Pinpoint the cell where the given text exists, returning its (X, Y) midpoint coordinate. 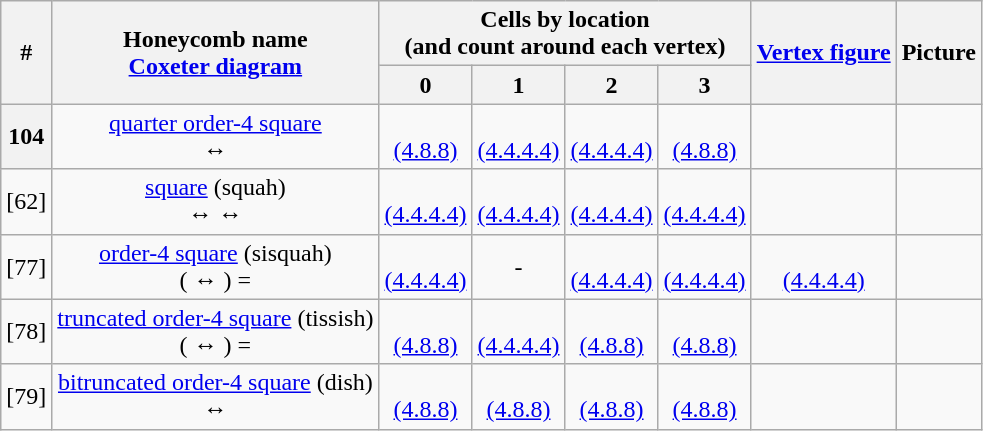
104 (26, 136)
3 (704, 85)
square (squah) ↔ ↔ (216, 202)
[78] (26, 332)
2 (612, 85)
[62] (26, 202)
- (518, 266)
Picture (938, 52)
[79] (26, 396)
bitruncated order-4 square (dish) ↔ (216, 396)
Cells by location(and count around each vertex) (565, 34)
order-4 square (sisquah)( ↔ ) = (216, 266)
0 (426, 85)
[77] (26, 266)
Vertex figure (824, 52)
truncated order-4 square (tissish)( ↔ ) = (216, 332)
quarter order-4 square ↔ (216, 136)
# (26, 52)
1 (518, 85)
Honeycomb nameCoxeter diagram (216, 52)
